Determine the (x, y) coordinate at the center of the cell enclosing the given text.  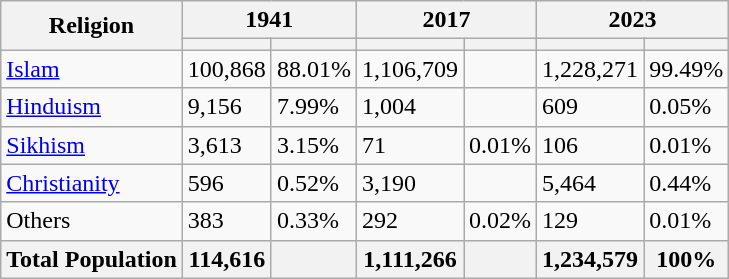
5,464 (590, 183)
Sikhism (92, 145)
Hinduism (92, 107)
2017 (446, 20)
596 (226, 183)
383 (226, 221)
1941 (269, 20)
Total Population (92, 259)
100% (686, 259)
Islam (92, 69)
129 (590, 221)
1,004 (410, 107)
0.44% (686, 183)
114,616 (226, 259)
3,613 (226, 145)
3,190 (410, 183)
1,234,579 (590, 259)
Religion (92, 26)
106 (590, 145)
0.05% (686, 107)
0.33% (314, 221)
0.52% (314, 183)
71 (410, 145)
292 (410, 221)
Christianity (92, 183)
9,156 (226, 107)
99.49% (686, 69)
1,228,271 (590, 69)
2023 (633, 20)
100,868 (226, 69)
1,111,266 (410, 259)
0.02% (500, 221)
609 (590, 107)
7.99% (314, 107)
88.01% (314, 69)
1,106,709 (410, 69)
Others (92, 221)
3.15% (314, 145)
